Return the [X, Y] coordinate for the center point of the cell that contains the specified text.  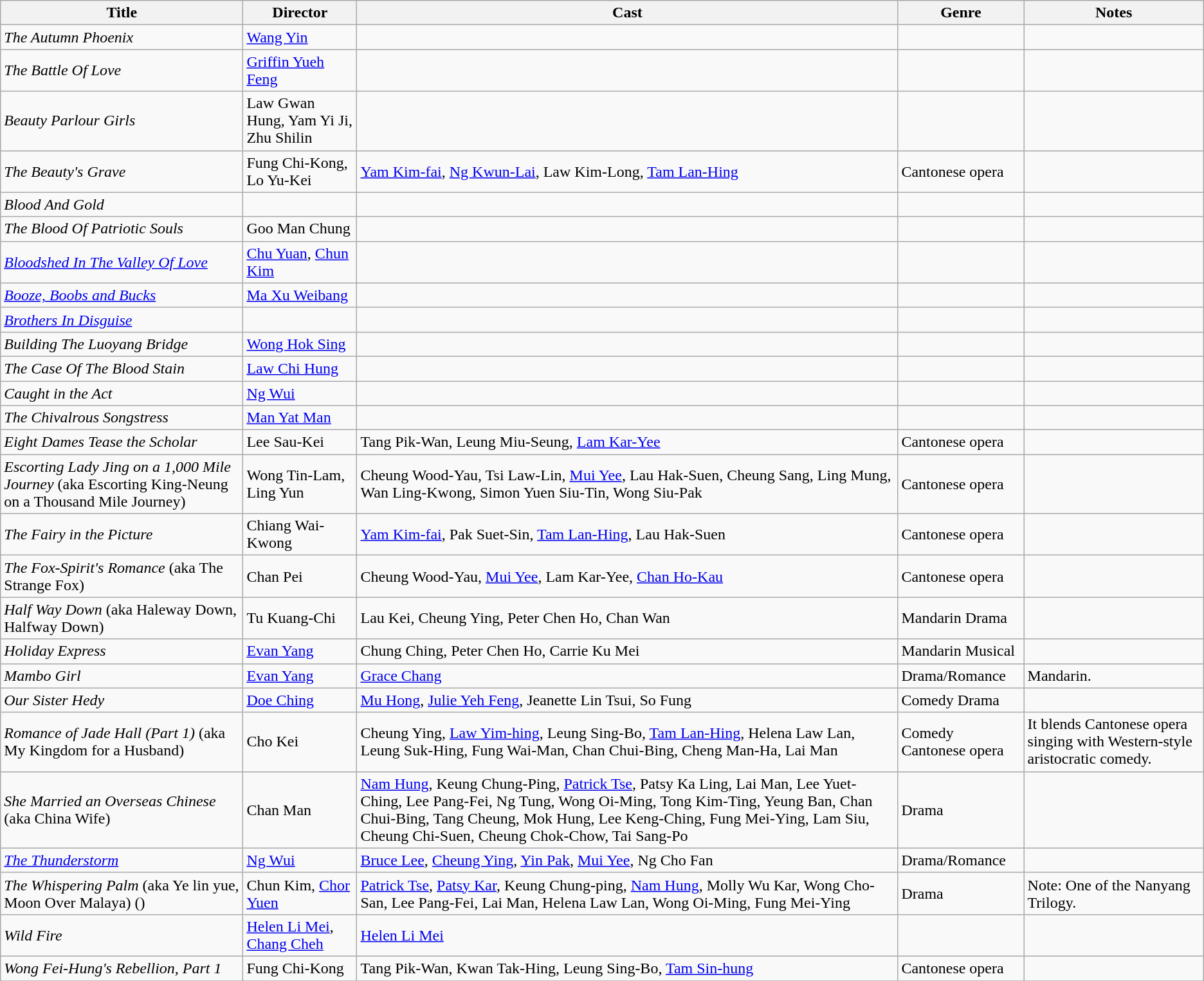
Note: One of the Nanyang Trilogy. [1114, 894]
Bruce Lee, Cheung Ying, Yin Pak, Mui Yee, Ng Cho Fan [628, 860]
Fung Chi-Kong [300, 968]
Cheung Ying, Law Yim-hing, Leung Sing-Bo, Tam Lan-Hing, Helena Law Lan, Leung Suk-Hing, Fung Wai-Man, Chan Chui-Bing, Cheng Man-Ha, Lai Man [628, 742]
Helen Li Mei, Chang Cheh [300, 935]
Cho Kei [300, 742]
Patrick Tse, Patsy Kar, Keung Chung-ping, Nam Hung, Molly Wu Kar, Wong Cho-San, Lee Pang-Fei, Lai Man, Helena Law Lan, Wong Oi-Ming, Fung Mei-Ying [628, 894]
The Blood Of Patriotic Souls [122, 229]
Caught in the Act [122, 393]
Beauty Parlour Girls [122, 121]
Comedy Drama [961, 700]
Genre [961, 13]
The Chivalrous Songstress [122, 418]
Brothers In Disguise [122, 319]
Yam Kim-fai, Ng Kwun-Lai, Law Kim-Long, Tam Lan-Hing [628, 171]
Chung Ching, Peter Chen Ho, Carrie Ku Mei [628, 651]
Wild Fire [122, 935]
It blends Cantonese opera singing with Western-style aristocratic comedy. [1114, 742]
Bloodshed In The Valley Of Love [122, 262]
Tang Pik-Wan, Leung Miu-Seung, Lam Kar-Yee [628, 442]
The Fox-Spirit's Romance (aka The Strange Fox) [122, 576]
Doe Ching [300, 700]
Cast [628, 13]
Mandarin. [1114, 676]
Romance of Jade Hall (Part 1) (aka My Kingdom for a Husband) [122, 742]
Escorting Lady Jing on a 1,000 Mile Journey (aka Escorting King-Neung on a Thousand Mile Journey) [122, 484]
Title [122, 13]
Building The Luoyang Bridge [122, 344]
Half Way Down (aka Haleway Down, Halfway Down) [122, 618]
Chun Kim, Chor Yuen [300, 894]
Our Sister Hedy [122, 700]
Wang Yin [300, 37]
Chu Yuan, Chun Kim [300, 262]
She Married an Overseas Chinese (aka China Wife) [122, 810]
Tang Pik-Wan, Kwan Tak-Hing, Leung Sing-Bo, Tam Sin-hung [628, 968]
Tu Kuang-Chi [300, 618]
The Case Of The Blood Stain [122, 368]
The Thunderstorm [122, 860]
Notes [1114, 13]
Wong Tin-Lam, Ling Yun [300, 484]
Grace Chang [628, 676]
Chan Man [300, 810]
Man Yat Man [300, 418]
Comedy Cantonese opera [961, 742]
Chan Pei [300, 576]
Booze, Boobs and Bucks [122, 295]
Cheung Wood-Yau, Tsi Law-Lin, Mui Yee, Lau Hak-Suen, Cheung Sang, Ling Mung, Wan Ling-Kwong, Simon Yuen Siu-Tin, Wong Siu-Pak [628, 484]
Wong Fei-Hung's Rebellion, Part 1 [122, 968]
Helen Li Mei [628, 935]
The Whispering Palm (aka Ye lin yue, Moon Over Malaya) () [122, 894]
Lau Kei, Cheung Ying, Peter Chen Ho, Chan Wan [628, 618]
Ma Xu Weibang [300, 295]
Wong Hok Sing [300, 344]
Mandarin Drama [961, 618]
Law Chi Hung [300, 368]
The Fairy in the Picture [122, 535]
Griffin Yueh Feng [300, 71]
Blood And Gold [122, 204]
Cheung Wood-Yau, Mui Yee, Lam Kar-Yee, Chan Ho-Kau [628, 576]
Mandarin Musical [961, 651]
The Beauty's Grave [122, 171]
The Autumn Phoenix [122, 37]
Fung Chi-Kong, Lo Yu-Kei [300, 171]
Chiang Wai-Kwong [300, 535]
Mambo Girl [122, 676]
Holiday Express [122, 651]
Goo Man Chung [300, 229]
Eight Dames Tease the Scholar [122, 442]
Lee Sau-Kei [300, 442]
Director [300, 13]
Mu Hong, Julie Yeh Feng, Jeanette Lin Tsui, So Fung [628, 700]
Yam Kim-fai, Pak Suet-Sin, Tam Lan-Hing, Lau Hak-Suen [628, 535]
Law Gwan Hung, Yam Yi Ji, Zhu Shilin [300, 121]
The Battle Of Love [122, 71]
